Provide the (x, y) coordinate of the cell's center where the given text is located.  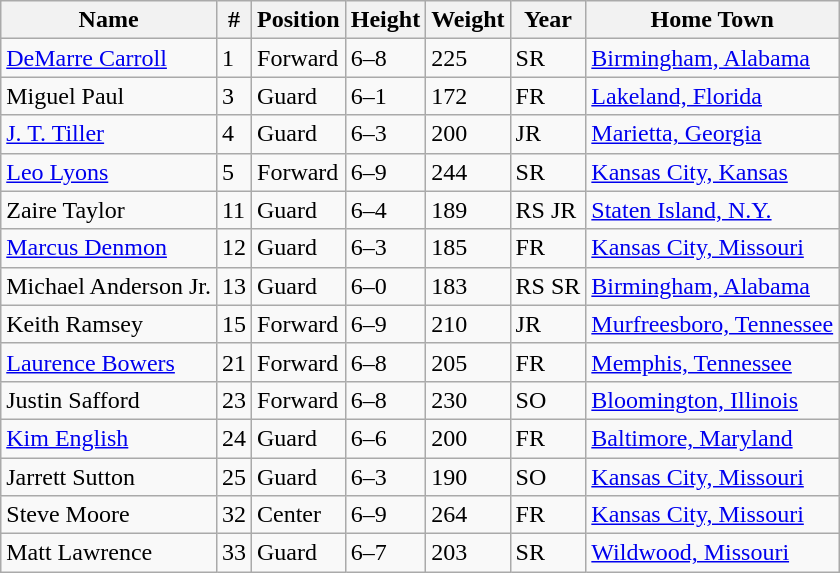
6–0 (385, 286)
1 (234, 58)
172 (468, 96)
3 (234, 96)
12 (234, 248)
Baltimore, Maryland (712, 438)
5 (234, 172)
6–6 (385, 438)
RS SR (548, 286)
Marcus Denmon (109, 248)
J. T. Tiller (109, 134)
23 (234, 400)
33 (234, 553)
Home Town (712, 20)
# (234, 20)
6–1 (385, 96)
24 (234, 438)
189 (468, 210)
4 (234, 134)
244 (468, 172)
190 (468, 477)
6–7 (385, 553)
Position (299, 20)
210 (468, 324)
11 (234, 210)
264 (468, 515)
203 (468, 553)
21 (234, 362)
Michael Anderson Jr. (109, 286)
Wildwood, Missouri (712, 553)
205 (468, 362)
Leo Lyons (109, 172)
Miguel Paul (109, 96)
Steve Moore (109, 515)
Weight (468, 20)
Kim English (109, 438)
230 (468, 400)
225 (468, 58)
Year (548, 20)
Matt Lawrence (109, 553)
Bloomington, Illinois (712, 400)
13 (234, 286)
RS JR (548, 210)
Zaire Taylor (109, 210)
32 (234, 515)
Lakeland, Florida (712, 96)
Laurence Bowers (109, 362)
Center (299, 515)
25 (234, 477)
Murfreesboro, Tennessee (712, 324)
Height (385, 20)
15 (234, 324)
Kansas City, Kansas (712, 172)
Staten Island, N.Y. (712, 210)
Jarrett Sutton (109, 477)
Memphis, Tennessee (712, 362)
DeMarre Carroll (109, 58)
6–4 (385, 210)
Justin Safford (109, 400)
Name (109, 20)
Marietta, Georgia (712, 134)
185 (468, 248)
183 (468, 286)
Keith Ramsey (109, 324)
